Pinpoint the cell where the given text exists, returning its (X, Y) midpoint coordinate. 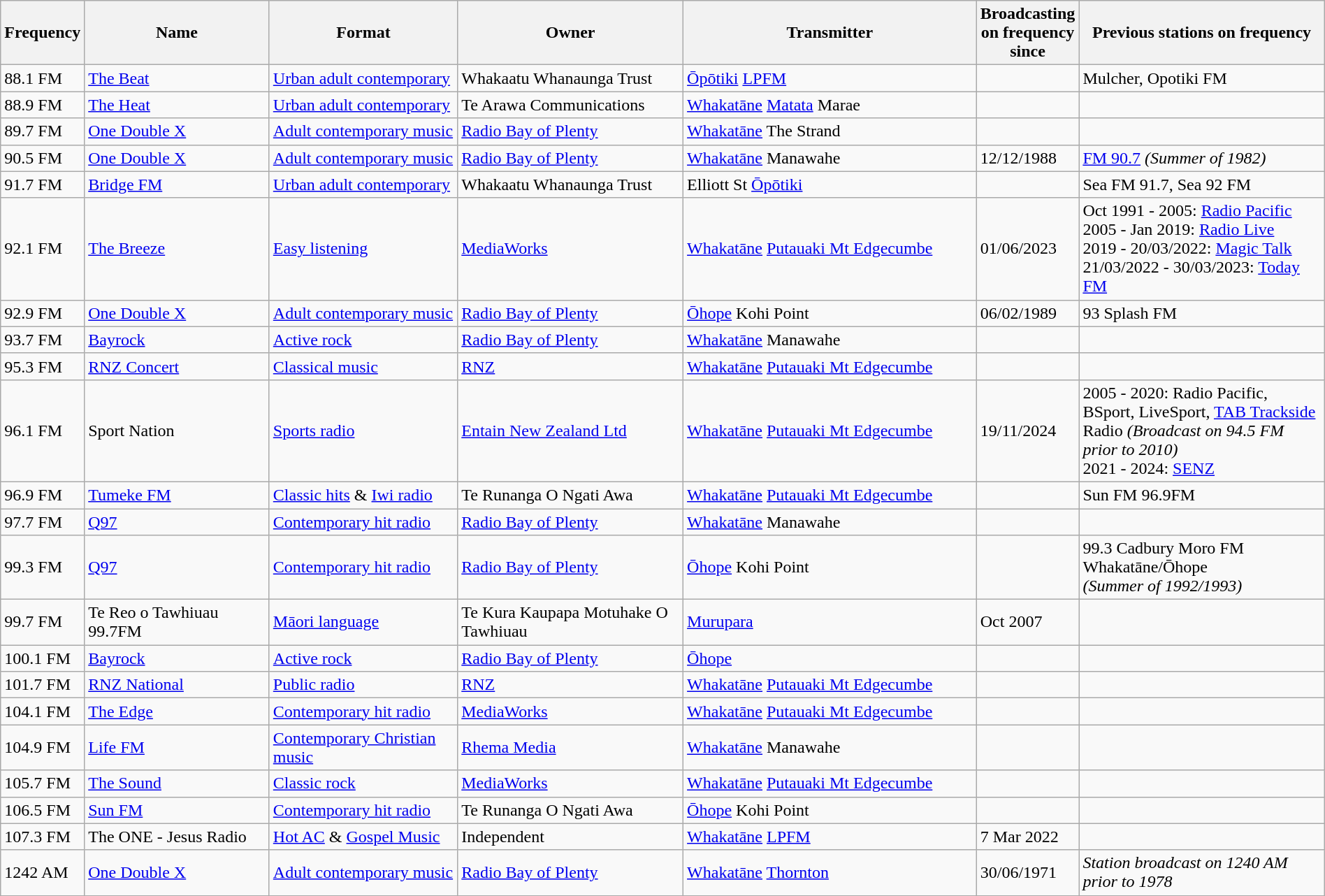
Sun FM 96.9FM (1202, 495)
Hot AC & Gospel Music (363, 837)
88.1 FM (43, 78)
96.1 FM (43, 431)
2005 - 2020: Radio Pacific, BSport, LiveSport, TAB Trackside Radio (Broadcast on 94.5 FM prior to 2010) 2021 - 2024: SENZ (1202, 431)
104.9 FM (43, 748)
Independent (570, 837)
101.7 FM (43, 685)
12/12/1988 (1027, 158)
89.7 FM (43, 131)
Sun FM (178, 810)
92.1 FM (43, 249)
Classical music (363, 366)
Contemporary Christian music (363, 748)
Broadcasting on frequency since (1027, 33)
Life FM (178, 748)
Oct 1991 - 2005: Radio Pacific 2005 - Jan 2019: Radio Live 2019 - 20/03/2022: Magic Talk 21/03/2022 - 30/03/2023: Today FM (1202, 249)
96.9 FM (43, 495)
Rhema Media (570, 748)
92.9 FM (43, 313)
Te Kura Kaupapa Motuhake O Tawhiuau (570, 622)
Sports radio (363, 431)
Te Arawa Communications (570, 105)
99.7 FM (43, 622)
Format (363, 33)
107.3 FM (43, 837)
105.7 FM (43, 783)
Whakatāne Thornton (830, 872)
The Beat (178, 78)
The Sound (178, 783)
93.7 FM (43, 340)
99.3 Cadbury Moro FM Whakatāne/Ōhope (Summer of 1992/1993) (1202, 568)
RNZ Concert (178, 366)
The ONE - Jesus Radio (178, 837)
Whakatāne Matata Marae (830, 105)
104.1 FM (43, 711)
Elliott St Ōpōtiki (830, 185)
7 Mar 2022 (1027, 837)
106.5 FM (43, 810)
The Edge (178, 711)
91.7 FM (43, 185)
Bridge FM (178, 185)
99.3 FM (43, 568)
FM 90.7 (Summer of 1982) (1202, 158)
The Heat (178, 105)
Murupara (830, 622)
Transmitter (830, 33)
Sea FM 91.7, Sea 92 FM (1202, 185)
The Breeze (178, 249)
30/06/1971 (1027, 872)
Whakatāne The Strand (830, 131)
Te Reo o Tawhiuau 99.7FM (178, 622)
Easy listening (363, 249)
97.7 FM (43, 522)
Tumeke FM (178, 495)
19/11/2024 (1027, 431)
Classic hits & Iwi radio (363, 495)
06/02/1989 (1027, 313)
Mulcher, Opotiki FM (1202, 78)
Previous stations on frequency (1202, 33)
Station broadcast on 1240 AM prior to 1978 (1202, 872)
Ōhope (830, 658)
Entain New Zealand Ltd (570, 431)
93 Splash FM (1202, 313)
Public radio (363, 685)
Oct 2007 (1027, 622)
Classic rock (363, 783)
01/06/2023 (1027, 249)
Māori language (363, 622)
90.5 FM (43, 158)
Name (178, 33)
95.3 FM (43, 366)
100.1 FM (43, 658)
RNZ National (178, 685)
Owner (570, 33)
Whakatāne LPFM (830, 837)
Frequency (43, 33)
1242 AM (43, 872)
Ōpōtiki LPFM (830, 78)
88.9 FM (43, 105)
Sport Nation (178, 431)
